Return [X, Y] of the center of cell containing provided text 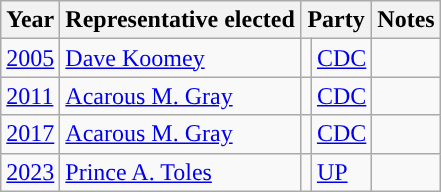
Year [30, 20]
Prince A. Toles [180, 172]
Notes [406, 20]
2005 [30, 58]
2011 [30, 96]
UP [341, 172]
Party [336, 20]
2017 [30, 134]
2023 [30, 172]
Representative elected [180, 20]
Dave Koomey [180, 58]
